Scan for the cell matching the given text and deliver its [X, Y] coordinate at center. 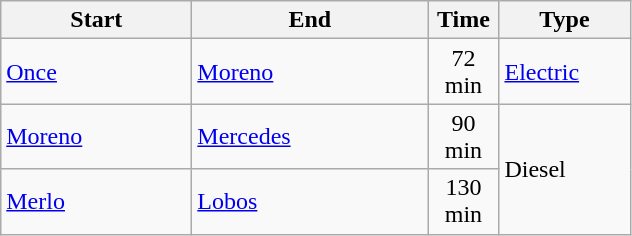
Diesel [564, 169]
End [310, 20]
130 min [464, 202]
Once [96, 72]
72 min [464, 72]
90 min [464, 136]
Electric [564, 72]
Start [96, 20]
Lobos [310, 202]
Time [464, 20]
Mercedes [310, 136]
Merlo [96, 202]
Type [564, 20]
